Extract the [X, Y] coordinate from the center of the cell holding the provided text.  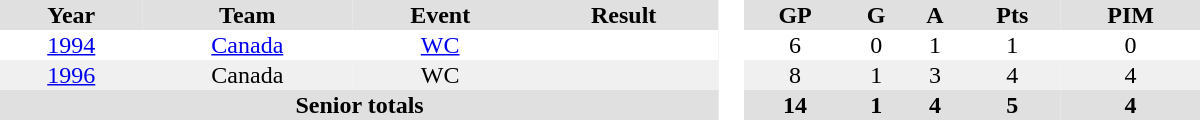
Result [624, 15]
A [934, 15]
1996 [72, 75]
1994 [72, 45]
8 [795, 75]
Pts [1012, 15]
Senior totals [360, 105]
PIM [1130, 15]
Year [72, 15]
14 [795, 105]
5 [1012, 105]
3 [934, 75]
Team [248, 15]
G [876, 15]
Event [440, 15]
GP [795, 15]
6 [795, 45]
